Locate the cell with the specified text and output its [x, y] center coordinate. 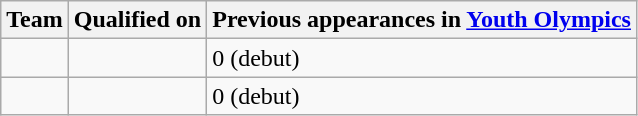
Previous appearances in Youth Olympics [422, 20]
Qualified on [137, 20]
Team [35, 20]
